Return [X, Y] of the center of cell containing provided text 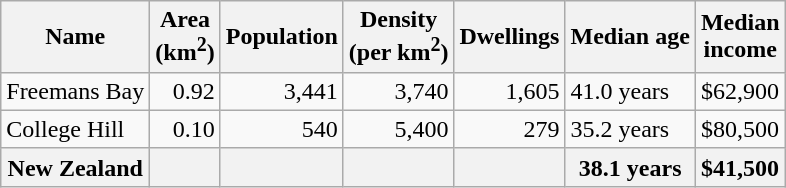
3,441 [282, 91]
$80,500 [740, 129]
41.0 years [630, 91]
1,605 [510, 91]
0.92 [185, 91]
5,400 [398, 129]
$41,500 [740, 167]
New Zealand [76, 167]
Name [76, 37]
College Hill [76, 129]
279 [510, 129]
3,740 [398, 91]
Population [282, 37]
38.1 years [630, 167]
$62,900 [740, 91]
Dwellings [510, 37]
540 [282, 129]
35.2 years [630, 129]
Median age [630, 37]
0.10 [185, 129]
Freemans Bay [76, 91]
Area(km2) [185, 37]
Density(per km2) [398, 37]
Medianincome [740, 37]
